Locate the cell with the specified text and output its (x, y) center coordinate. 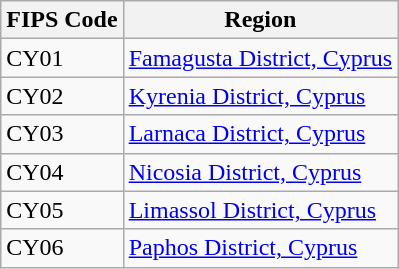
CY01 (62, 58)
Nicosia District, Cyprus (260, 172)
FIPS Code (62, 20)
CY05 (62, 210)
Famagusta District, Cyprus (260, 58)
Kyrenia District, Cyprus (260, 96)
Region (260, 20)
Limassol District, Cyprus (260, 210)
CY04 (62, 172)
Larnaca District, Cyprus (260, 134)
CY06 (62, 248)
CY02 (62, 96)
Paphos District, Cyprus (260, 248)
CY03 (62, 134)
